For the text-containing cell, return its midpoint in (X, Y) coordinate format. 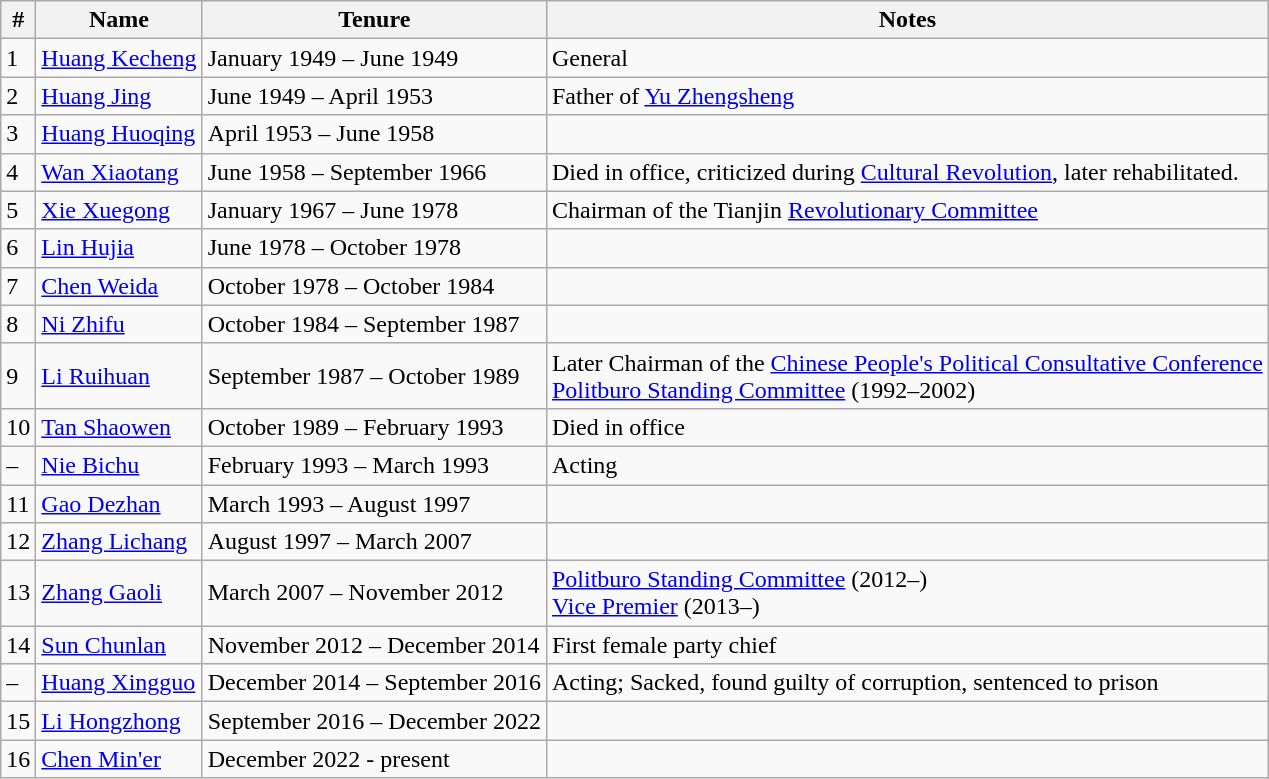
Notes (907, 20)
5 (18, 210)
Chairman of the Tianjin Revolutionary Committee (907, 210)
16 (18, 759)
Later Chairman of the Chinese People's Political Consultative ConferencePolitburo Standing Committee (1992–2002) (907, 376)
General (907, 58)
March 2007 – November 2012 (374, 594)
8 (18, 324)
7 (18, 286)
June 1958 – September 1966 (374, 172)
Died in office (907, 427)
Li Hongzhong (119, 721)
Chen Min'er (119, 759)
Gao Dezhan (119, 503)
Huang Huoqing (119, 134)
Died in office, criticized during Cultural Revolution, later rehabilitated. (907, 172)
Father of Yu Zhengsheng (907, 96)
June 1949 – April 1953 (374, 96)
February 1993 – March 1993 (374, 465)
Zhang Lichang (119, 542)
10 (18, 427)
3 (18, 134)
January 1967 – June 1978 (374, 210)
13 (18, 594)
Li Ruihuan (119, 376)
Name (119, 20)
6 (18, 248)
September 2016 – December 2022 (374, 721)
December 2014 – September 2016 (374, 683)
Lin Hujia (119, 248)
11 (18, 503)
Nie Bichu (119, 465)
Huang Xingguo (119, 683)
October 1989 – February 1993 (374, 427)
Sun Chunlan (119, 645)
October 1978 – October 1984 (374, 286)
9 (18, 376)
April 1953 – June 1958 (374, 134)
Ni Zhifu (119, 324)
15 (18, 721)
November 2012 – December 2014 (374, 645)
Chen Weida (119, 286)
2 (18, 96)
Zhang Gaoli (119, 594)
Wan Xiaotang (119, 172)
June 1978 – October 1978 (374, 248)
Xie Xuegong (119, 210)
Politburo Standing Committee (2012–)Vice Premier (2013–) (907, 594)
October 1984 – September 1987 (374, 324)
August 1997 – March 2007 (374, 542)
1 (18, 58)
First female party chief (907, 645)
Acting (907, 465)
Tenure (374, 20)
September 1987 – October 1989 (374, 376)
Huang Kecheng (119, 58)
Huang Jing (119, 96)
January 1949 – June 1949 (374, 58)
Acting; Sacked, found guilty of corruption, sentenced to prison (907, 683)
12 (18, 542)
4 (18, 172)
December 2022 - present (374, 759)
Tan Shaowen (119, 427)
March 1993 – August 1997 (374, 503)
14 (18, 645)
# (18, 20)
